Find where the given text appears and provide that cell's center as [x, y] coordinate. 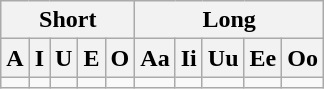
Short [68, 20]
I [39, 58]
Uu [223, 58]
Oo [303, 58]
Long [230, 20]
O [120, 58]
A [15, 58]
Ee [263, 58]
Ii [188, 58]
U [64, 58]
E [92, 58]
Aa [155, 58]
